Identify which cell holds the provided text, then report its [X, Y] central coordinate. 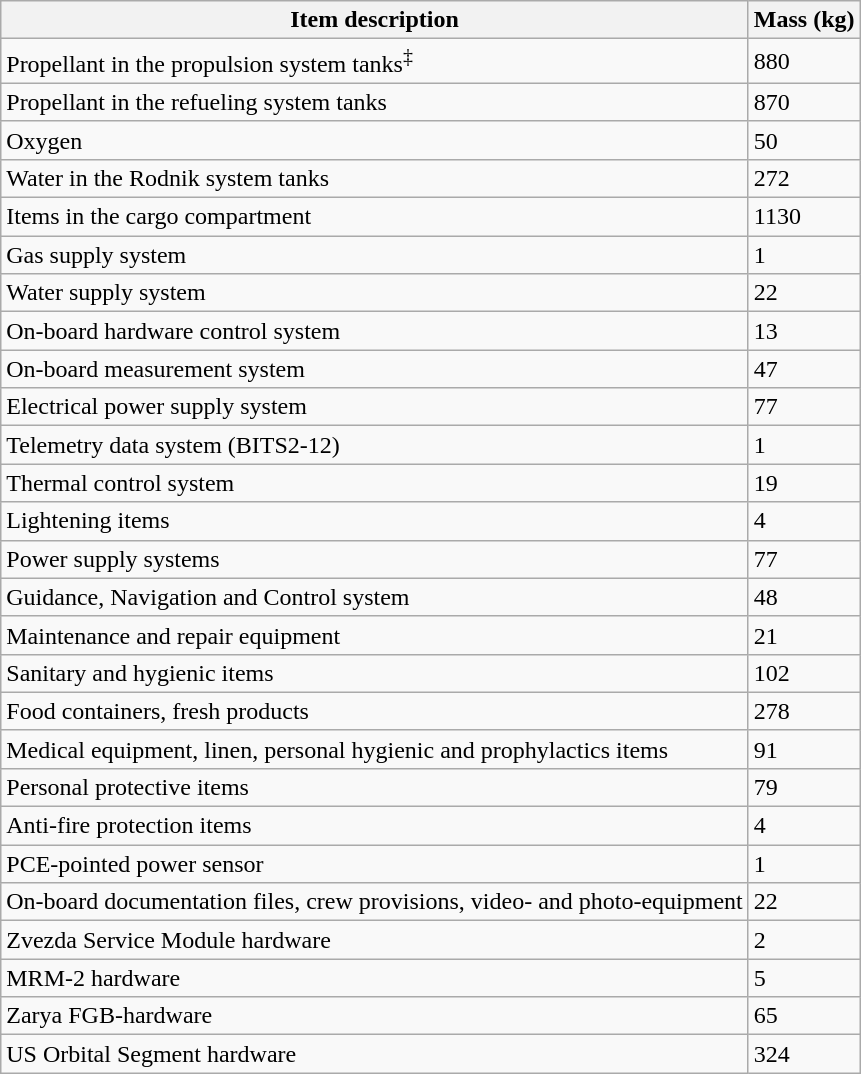
Propellant in the propulsion system tanks‡ [375, 62]
US Orbital Segment hardware [375, 1054]
Water in the Rodnik system tanks [375, 178]
50 [804, 140]
Medical equipment, linen, personal hygienic and prophylactics items [375, 749]
Personal protective items [375, 787]
On-board measurement system [375, 369]
MRM-2 hardware [375, 978]
870 [804, 102]
Mass (kg) [804, 20]
Food containers, fresh products [375, 711]
47 [804, 369]
102 [804, 673]
Telemetry data system (BITS2-12) [375, 445]
Thermal control system [375, 483]
324 [804, 1054]
Maintenance and repair equipment [375, 635]
Anti-fire protection items [375, 826]
Power supply systems [375, 559]
1130 [804, 217]
79 [804, 787]
Electrical power supply system [375, 407]
Gas supply system [375, 255]
880 [804, 62]
Sanitary and hygienic items [375, 673]
Propellant in the refueling system tanks [375, 102]
Guidance, Navigation and Control system [375, 597]
65 [804, 1016]
Zarya FGB-hardware [375, 1016]
Zvezda Service Module hardware [375, 940]
Items in the cargo compartment [375, 217]
272 [804, 178]
5 [804, 978]
Oxygen [375, 140]
2 [804, 940]
On-board documentation files, crew provisions, video- and photo-equipment [375, 902]
PCE-pointed power sensor [375, 864]
13 [804, 331]
Lightening items [375, 521]
Item description [375, 20]
On-board hardware control system [375, 331]
91 [804, 749]
278 [804, 711]
21 [804, 635]
48 [804, 597]
Water supply system [375, 293]
19 [804, 483]
